Search for the cell housing the specified text and yield its (x, y) center coordinate. 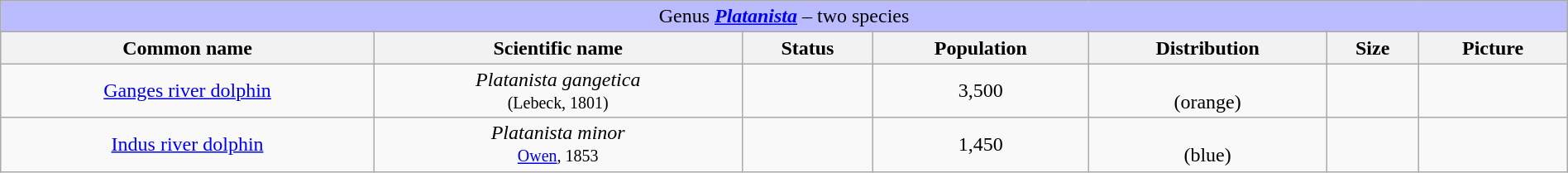
Platanista minorOwen, 1853 (557, 144)
Indus river dolphin (188, 144)
Common name (188, 48)
Population (981, 48)
(blue) (1207, 144)
1,450 (981, 144)
Status (807, 48)
Picture (1493, 48)
Platanista gangetica(Lebeck, 1801) (557, 91)
Scientific name (557, 48)
(orange) (1207, 91)
3,500 (981, 91)
Distribution (1207, 48)
Genus Platanista – two species (784, 17)
Ganges river dolphin (188, 91)
Size (1373, 48)
